From the cell containing the given text, extract its center point as [X, Y] coordinate. 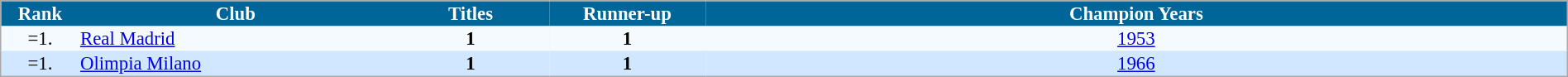
1953 [1136, 39]
Titles [470, 13]
1966 [1136, 65]
Olimpia Milano [235, 65]
Runner-up [627, 13]
Rank [40, 13]
Real Madrid [235, 39]
Club [235, 13]
Champion Years [1136, 13]
